Provide the [X, Y] coordinate of the cell's center where the given text is located.  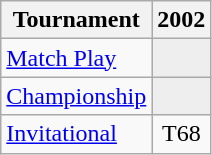
T68 [182, 134]
Championship [76, 96]
Invitational [76, 134]
2002 [182, 20]
Match Play [76, 58]
Tournament [76, 20]
